Identify which cell holds the provided text, then report its [x, y] central coordinate. 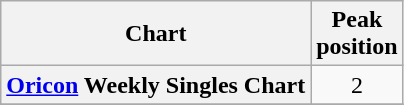
2 [357, 85]
Oricon Weekly Singles Chart [156, 85]
Peakposition [357, 34]
Chart [156, 34]
